Find where the given text appears and provide that cell's center as [x, y] coordinate. 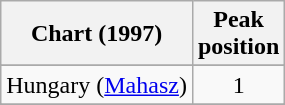
Peakposition [238, 34]
Chart (1997) [97, 34]
Hungary (Mahasz) [97, 85]
1 [238, 85]
